Search for the cell housing the specified text and yield its [x, y] center coordinate. 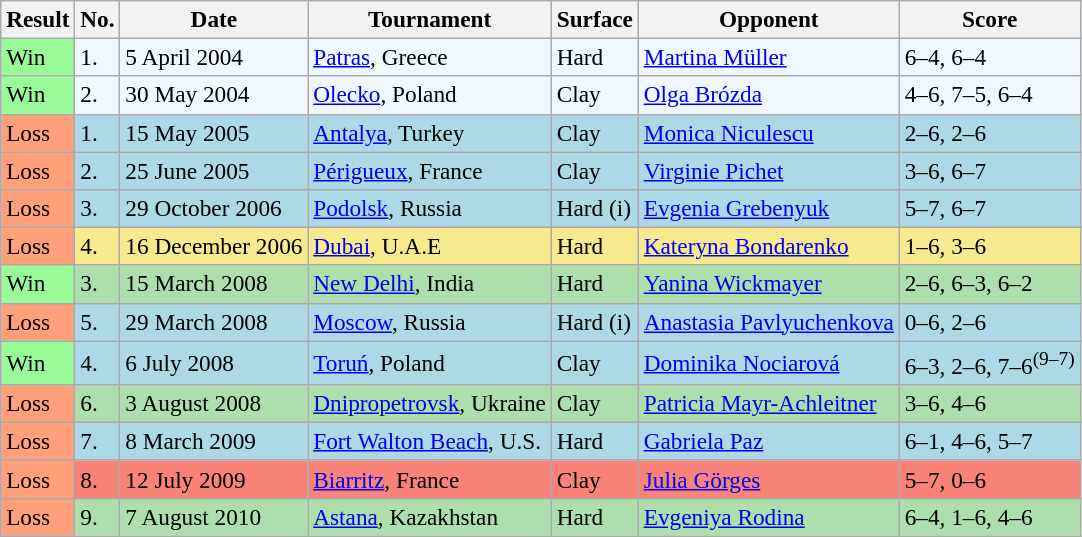
7. [98, 441]
Astana, Kazakhstan [430, 517]
6. [98, 403]
25 June 2005 [214, 170]
Monica Niculescu [768, 133]
Gabriela Paz [768, 441]
Surface [594, 19]
Yanina Wickmayer [768, 284]
2–6, 2–6 [990, 133]
5–7, 0–6 [990, 479]
6–1, 4–6, 5–7 [990, 441]
7 August 2010 [214, 517]
Moscow, Russia [430, 322]
Evgenia Grebenyuk [768, 208]
Score [990, 19]
Biarritz, France [430, 479]
3–6, 4–6 [990, 403]
New Delhi, India [430, 284]
6–4, 1–6, 4–6 [990, 517]
Olecko, Poland [430, 95]
5. [98, 322]
3–6, 6–7 [990, 170]
Fort Walton Beach, U.S. [430, 441]
Opponent [768, 19]
Dominika Nociarová [768, 362]
2–6, 6–3, 6–2 [990, 284]
4–6, 7–5, 6–4 [990, 95]
9. [98, 517]
Virginie Pichet [768, 170]
15 May 2005 [214, 133]
5–7, 6–7 [990, 208]
Anastasia Pavlyuchenkova [768, 322]
6–3, 2–6, 7–6(9–7) [990, 362]
Evgeniya Rodina [768, 517]
Patras, Greece [430, 57]
29 March 2008 [214, 322]
16 December 2006 [214, 246]
Antalya, Turkey [430, 133]
Date [214, 19]
No. [98, 19]
3 August 2008 [214, 403]
12 July 2009 [214, 479]
15 March 2008 [214, 284]
30 May 2004 [214, 95]
6 July 2008 [214, 362]
Toruń, Poland [430, 362]
1–6, 3–6 [990, 246]
Martina Müller [768, 57]
0–6, 2–6 [990, 322]
Dubai, U.A.E [430, 246]
Dnipropetrovsk, Ukraine [430, 403]
8 March 2009 [214, 441]
Périgueux, France [430, 170]
8. [98, 479]
Julia Görges [768, 479]
5 April 2004 [214, 57]
Patricia Mayr-Achleitner [768, 403]
Olga Brózda [768, 95]
Result [38, 19]
Podolsk, Russia [430, 208]
Kateryna Bondarenko [768, 246]
Tournament [430, 19]
6–4, 6–4 [990, 57]
29 October 2006 [214, 208]
